Find where the given text appears and provide that cell's center as (X, Y) coordinate. 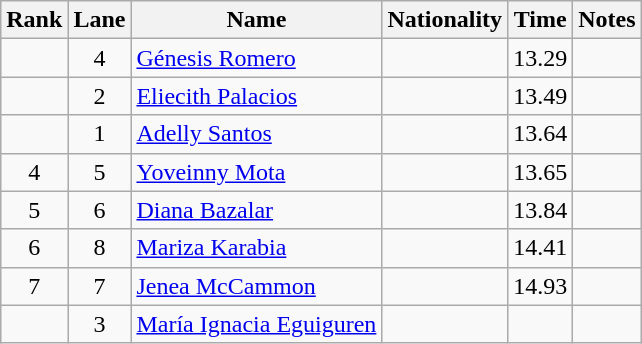
Nationality (445, 20)
8 (100, 248)
María Ignacia Eguiguren (256, 324)
2 (100, 96)
Diana Bazalar (256, 210)
1 (100, 134)
Name (256, 20)
13.65 (540, 172)
Eliecith Palacios (256, 96)
Yoveinny Mota (256, 172)
13.29 (540, 58)
Génesis Romero (256, 58)
14.93 (540, 286)
13.49 (540, 96)
Mariza Karabia (256, 248)
Jenea McCammon (256, 286)
3 (100, 324)
14.41 (540, 248)
13.84 (540, 210)
13.64 (540, 134)
Time (540, 20)
Rank (34, 20)
Notes (607, 20)
Adelly Santos (256, 134)
Lane (100, 20)
